From the cell containing the given text, extract its center point as (x, y) coordinate. 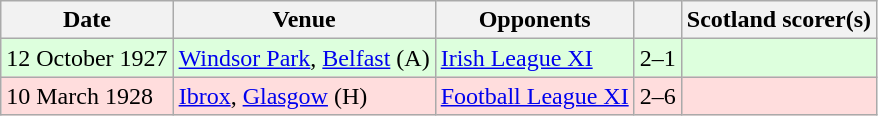
2–1 (658, 58)
Ibrox, Glasgow (H) (304, 96)
10 March 1928 (87, 96)
Scotland scorer(s) (778, 20)
Venue (304, 20)
Date (87, 20)
Irish League XI (534, 58)
Opponents (534, 20)
12 October 1927 (87, 58)
2–6 (658, 96)
Windsor Park, Belfast (A) (304, 58)
Football League XI (534, 96)
